Return [X, Y] of the center of cell containing provided text 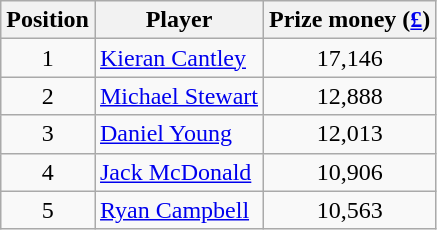
5 [48, 210]
Position [48, 20]
3 [48, 134]
1 [48, 58]
Ryan Campbell [178, 210]
Michael Stewart [178, 96]
Daniel Young [178, 134]
4 [48, 172]
2 [48, 96]
Kieran Cantley [178, 58]
Prize money (£) [350, 20]
12,888 [350, 96]
10,563 [350, 210]
17,146 [350, 58]
10,906 [350, 172]
Jack McDonald [178, 172]
Player [178, 20]
12,013 [350, 134]
